Search for the cell housing the specified text and yield its (X, Y) center coordinate. 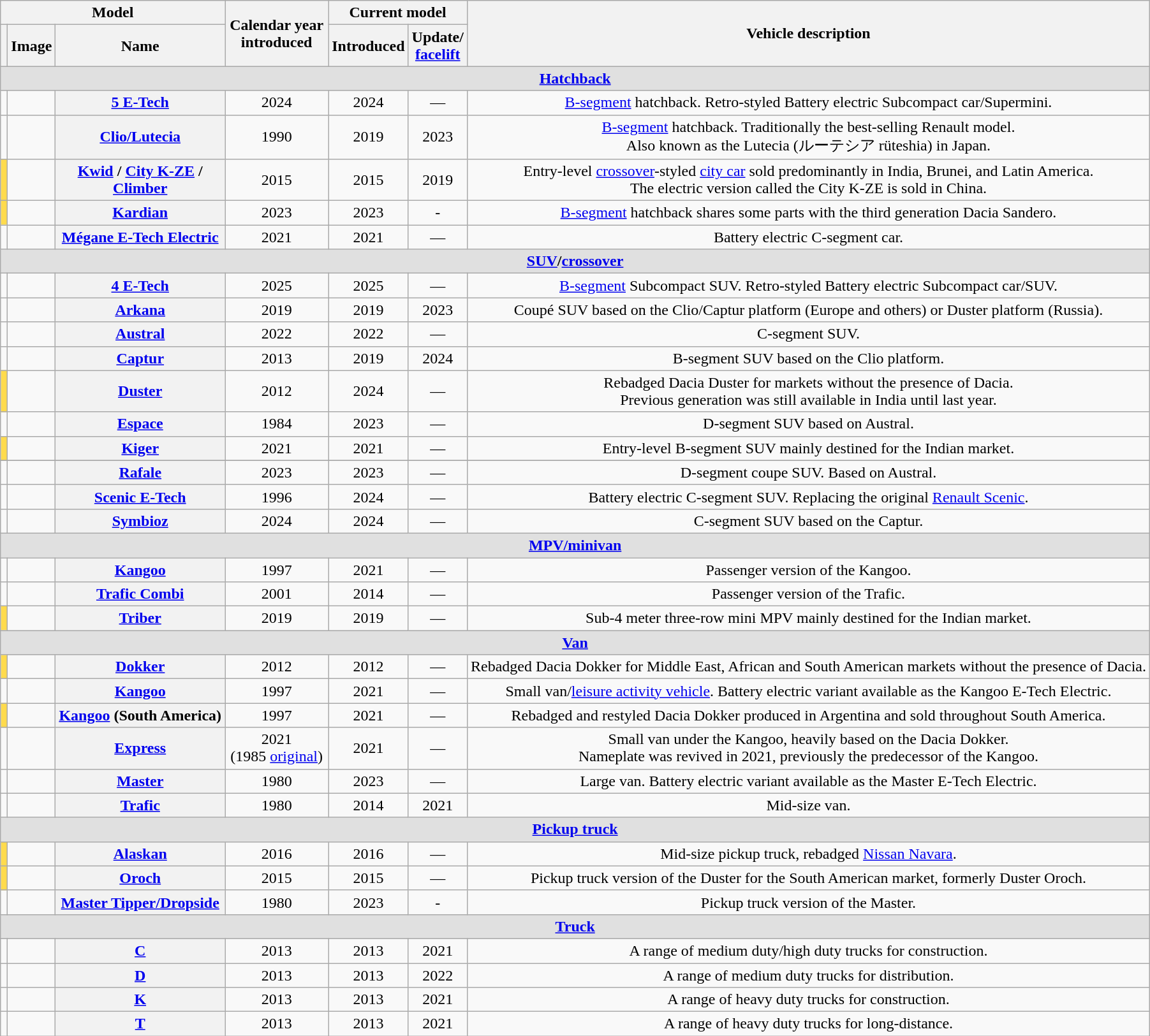
Scenic E-Tech (140, 497)
5 E-Tech (140, 103)
Small van under the Kangoo, heavily based on the Dacia Dokker.Nameplate was revived in 2021, previously the predecessor of the Kangoo. (808, 748)
A range of heavy duty trucks for construction. (808, 1000)
Kiger (140, 448)
Battery electric C-segment car. (808, 237)
1990 (277, 137)
Arkana (140, 310)
Model (113, 13)
Trafic (140, 805)
Rebadged Dacia Duster for markets without the presence of Dacia.Previous generation was still available in India until last year. (808, 391)
B-segment hatchback. Retro-styled Battery electric Subcompact car/Supermini. (808, 103)
B-segment SUV based on the Clio platform. (808, 358)
Alaskan (140, 854)
A range of medium duty trucks for distribution. (808, 975)
Mid-size van. (808, 805)
Small van/leisure activity vehicle. Battery electric variant available as the Kangoo E-Tech Electric. (808, 691)
C-segment SUV based on the Captur. (808, 521)
D (140, 975)
2001 (277, 594)
1996 (277, 497)
Update/facelift (438, 46)
Vehicle description (808, 33)
Express (140, 748)
Rebadged and restyled Dacia Dokker produced in Argentina and sold throughout South America. (808, 715)
D-segment coupe SUV. Based on Austral. (808, 472)
Name (140, 46)
Hatchback (575, 78)
Image (32, 46)
Austral (140, 334)
Truck (575, 926)
Introduced (369, 46)
Kangoo (South America) (140, 715)
2021(1985 original) (277, 748)
Espace (140, 424)
Master Tipper/Dropside (140, 902)
B-segment hatchback shares some parts with the third generation Dacia Sandero. (808, 213)
Rebadged Dacia Dokker for Middle East, African and South American markets without the presence of Dacia. (808, 667)
Pickup truck version of the Master. (808, 902)
Master (140, 781)
A range of medium duty/high duty trucks for construction. (808, 951)
Entry-level B-segment SUV mainly destined for the Indian market. (808, 448)
Captur (140, 358)
C-segment SUV. (808, 334)
K (140, 1000)
Mégane E-Tech Electric (140, 237)
Trafic Combi (140, 594)
Oroch (140, 878)
B-segment hatchback. Traditionally the best-selling Renault model.Also known as the Lutecia (ルーテシア rüteshia) in Japan. (808, 137)
Rafale (140, 472)
Pickup truck (575, 829)
Clio/Lutecia (140, 137)
Kwid / City K-ZE / Climber (140, 180)
Passenger version of the Trafic. (808, 594)
Van (575, 643)
Battery electric C-segment SUV. Replacing the original Renault Scenic. (808, 497)
C (140, 951)
Calendar yearintroduced (277, 33)
T (140, 1024)
Pickup truck version of the Duster for the South American market, formerly Duster Oroch. (808, 878)
Passenger version of the Kangoo. (808, 569)
B-segment Subcompact SUV. Retro-styled Battery electric Subcompact car/SUV. (808, 286)
Kardian (140, 213)
A range of heavy duty trucks for long-distance. (808, 1024)
Coupé SUV based on the Clio/Captur platform (Europe and others) or Duster platform (Russia). (808, 310)
Duster (140, 391)
Current model (398, 13)
Symbioz (140, 521)
4 E-Tech (140, 286)
Large van. Battery electric variant available as the Master E-Tech Electric. (808, 781)
Mid-size pickup truck, rebadged Nissan Navara. (808, 854)
SUV/crossover (575, 261)
D-segment SUV based on Austral. (808, 424)
Dokker (140, 667)
Triber (140, 618)
Sub-4 meter three-row mini MPV mainly destined for the Indian market. (808, 618)
1984 (277, 424)
MPV/minivan (575, 545)
